Output the (x, y) coordinate of the center of the cell containing the given text.  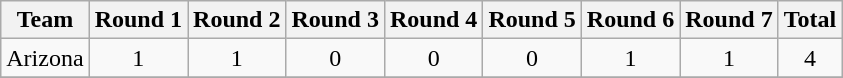
Round 6 (630, 20)
Round 3 (335, 20)
Round 1 (138, 20)
Round 7 (729, 20)
Round 2 (237, 20)
Team (45, 20)
Round 5 (532, 20)
Total (810, 20)
Arizona (45, 58)
Round 4 (433, 20)
4 (810, 58)
